Identify which cell holds the provided text, then report its (x, y) central coordinate. 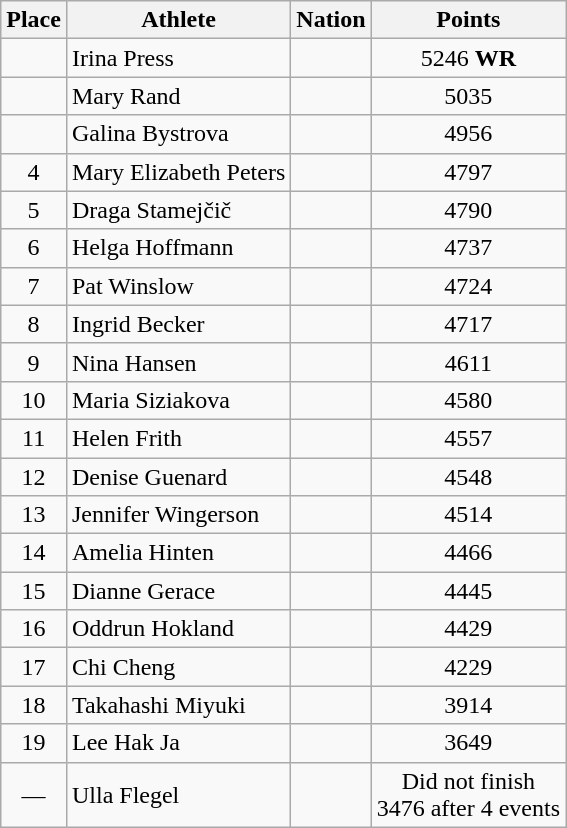
Helen Frith (178, 438)
4 (34, 172)
7 (34, 286)
4580 (468, 400)
Mary Elizabeth Peters (178, 172)
4429 (468, 629)
4724 (468, 286)
Denise Guenard (178, 477)
Mary Rand (178, 96)
Nina Hansen (178, 362)
4737 (468, 248)
6 (34, 248)
4717 (468, 324)
Irina Press (178, 58)
Ulla Flegel (178, 794)
Draga Stamejčič (178, 210)
4557 (468, 438)
13 (34, 515)
Points (468, 20)
19 (34, 743)
4797 (468, 172)
Chi Cheng (178, 667)
Takahashi Miyuki (178, 705)
15 (34, 591)
Pat Winslow (178, 286)
Amelia Hinten (178, 553)
Galina Bystrova (178, 134)
4548 (468, 477)
10 (34, 400)
4514 (468, 515)
4790 (468, 210)
Place (34, 20)
Lee Hak Ja (178, 743)
4229 (468, 667)
Dianne Gerace (178, 591)
14 (34, 553)
8 (34, 324)
5 (34, 210)
4466 (468, 553)
Nation (331, 20)
Maria Siziakova (178, 400)
5035 (468, 96)
18 (34, 705)
4956 (468, 134)
9 (34, 362)
4445 (468, 591)
11 (34, 438)
Did not finish 3476 after 4 events (468, 794)
12 (34, 477)
17 (34, 667)
— (34, 794)
Helga Hoffmann (178, 248)
Athlete (178, 20)
5246 WR (468, 58)
3649 (468, 743)
4611 (468, 362)
Oddrun Hokland (178, 629)
16 (34, 629)
3914 (468, 705)
Ingrid Becker (178, 324)
Jennifer Wingerson (178, 515)
